Output the (x, y) coordinate of the center of the cell containing the given text.  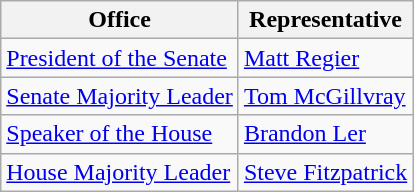
Tom McGillvray (325, 96)
Steve Fitzpatrick (325, 172)
Office (120, 20)
Representative (325, 20)
President of the Senate (120, 58)
Matt Regier (325, 58)
Speaker of the House (120, 134)
Brandon Ler (325, 134)
House Majority Leader (120, 172)
Senate Majority Leader (120, 96)
